Scan for the cell matching the given text and deliver its [x, y] coordinate at center. 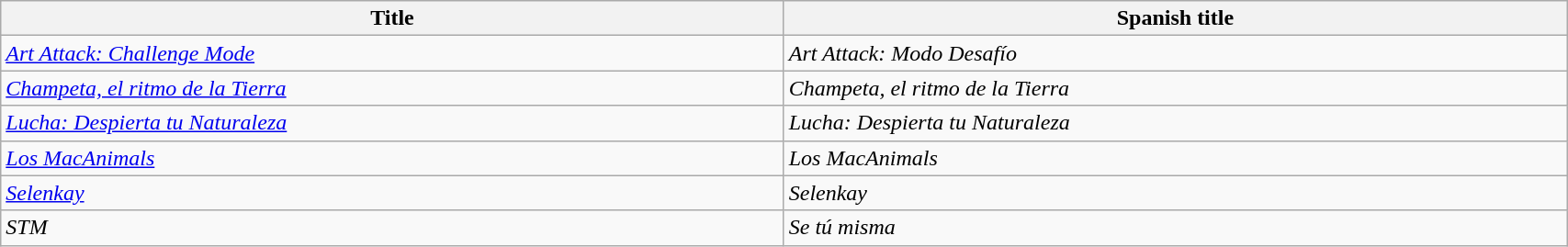
Spanish title [1175, 18]
STM [392, 228]
Se tú misma [1175, 228]
Art Attack: Modo Desafío [1175, 53]
Title [392, 18]
Art Attack: Challenge Mode [392, 53]
